For the text-containing cell, return its midpoint in [x, y] coordinate format. 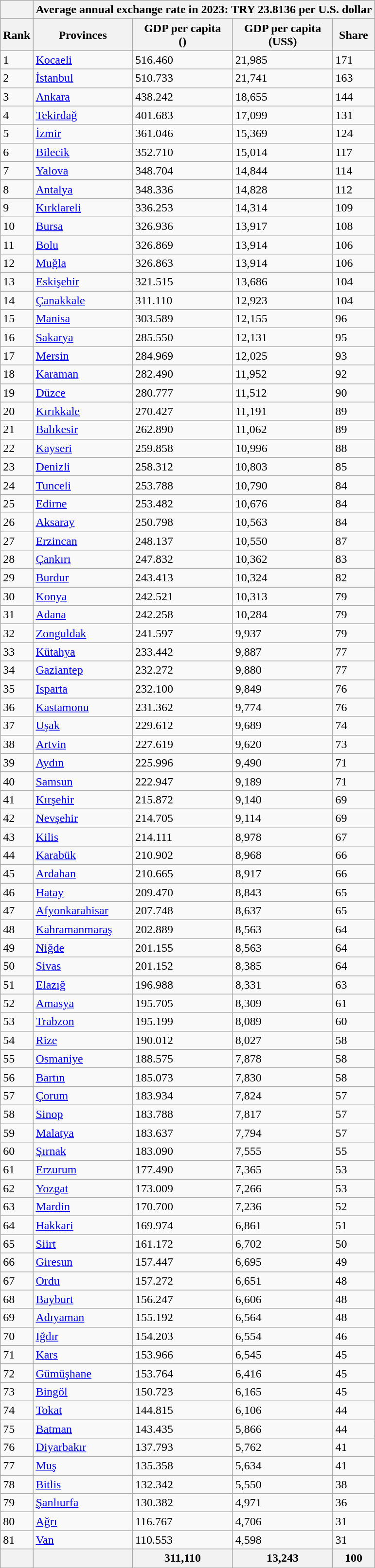
Hakkari [83, 1225]
6,651 [283, 1281]
12,923 [283, 300]
40 [17, 781]
Bartın [83, 1077]
232.100 [182, 689]
262.890 [182, 430]
Uşak [83, 726]
Yalova [83, 171]
Rank [17, 35]
7,794 [283, 1133]
30 [17, 596]
169.974 [182, 1225]
157.272 [182, 1281]
8,309 [283, 1003]
Provinces [83, 35]
8,843 [283, 892]
135.358 [182, 1466]
171 [354, 60]
Osmaniye [83, 1059]
Kütahya [83, 652]
87 [354, 541]
Adana [83, 615]
9,849 [283, 689]
1 [17, 60]
78 [17, 1484]
6 [17, 152]
İzmir [83, 134]
8,089 [283, 1022]
Balıkesir [83, 430]
Elazığ [83, 985]
18,655 [283, 97]
4,971 [283, 1503]
Muş [83, 1466]
117 [354, 152]
70 [17, 1336]
173.009 [182, 1188]
202.889 [182, 929]
7,236 [283, 1207]
27 [17, 541]
137.793 [182, 1447]
Düzce [83, 393]
9,140 [283, 800]
Gaziantep [83, 670]
Yozgat [83, 1188]
Çorum [83, 1096]
183.788 [182, 1114]
Eskişehir [83, 282]
Tunceli [83, 485]
222.947 [182, 781]
Adıyaman [83, 1318]
108 [354, 226]
17 [17, 356]
Iğdır [83, 1336]
11 [17, 244]
Kilis [83, 836]
14 [17, 300]
4,598 [283, 1540]
10,362 [283, 559]
23 [17, 467]
280.777 [182, 393]
8,385 [283, 966]
Giresun [83, 1262]
43 [17, 836]
326.863 [182, 263]
10,313 [283, 596]
Kocaeli [83, 60]
13,917 [283, 226]
188.575 [182, 1059]
201.155 [182, 948]
253.788 [182, 485]
258.312 [182, 467]
150.723 [182, 1392]
131 [354, 115]
227.619 [182, 744]
215.872 [182, 800]
34 [17, 670]
8,027 [283, 1040]
153.764 [182, 1373]
336.253 [182, 208]
Bitlis [83, 1484]
Bursa [83, 226]
Çankırı [83, 559]
7 [17, 171]
93 [354, 356]
6,606 [283, 1299]
Kastamonu [83, 707]
321.515 [182, 282]
5,762 [283, 1447]
195.199 [182, 1022]
Konya [83, 596]
32 [17, 633]
10,790 [283, 485]
Kars [83, 1355]
17,099 [283, 115]
4 [17, 115]
21 [17, 430]
248.137 [182, 541]
285.550 [182, 337]
Çanakkale [83, 300]
510.733 [182, 78]
92 [354, 374]
112 [354, 189]
311.110 [182, 300]
Şanlıurfa [83, 1503]
183.934 [182, 1096]
Antalya [83, 189]
109 [354, 208]
Gümüşhane [83, 1373]
37 [17, 726]
Sivas [83, 966]
326.869 [182, 244]
14,828 [283, 189]
GDP per capita() [182, 35]
28 [17, 559]
7,365 [283, 1170]
231.362 [182, 707]
4,706 [283, 1521]
155.192 [182, 1318]
Artvin [83, 744]
18 [17, 374]
Ağrı [83, 1521]
Hatay [83, 892]
Kahramanmaraş [83, 929]
15,369 [283, 134]
Tekirdağ [83, 115]
229.612 [182, 726]
15,014 [283, 152]
24 [17, 485]
35 [17, 689]
13 [17, 282]
10,676 [283, 504]
88 [354, 448]
10 [17, 226]
Aksaray [83, 522]
2 [17, 78]
154.203 [182, 1336]
144 [354, 97]
9,689 [283, 726]
8,978 [283, 836]
282.490 [182, 374]
233.442 [182, 652]
13,243 [283, 1558]
Bingöl [83, 1392]
96 [354, 319]
81 [17, 1540]
Niğde [83, 948]
3 [17, 97]
Kırşehir [83, 800]
Rize [83, 1040]
Ardahan [83, 874]
Sinop [83, 1114]
Kırıkkale [83, 411]
56 [17, 1077]
225.996 [182, 763]
9,620 [283, 744]
6,106 [283, 1410]
Afyonkarahisar [83, 911]
352.710 [182, 152]
İstanbul [83, 78]
161.172 [182, 1244]
132.342 [182, 1484]
214.705 [182, 818]
401.683 [182, 115]
21,741 [283, 78]
190.012 [182, 1040]
95 [354, 337]
Denizli [83, 467]
Manisa [83, 319]
7,817 [283, 1114]
75 [17, 1429]
185.073 [182, 1077]
195.705 [182, 1003]
Isparta [83, 689]
7,830 [283, 1077]
250.798 [182, 522]
242.521 [182, 596]
Zonguldak [83, 633]
259.858 [182, 448]
Bolu [83, 244]
11,952 [283, 374]
438.242 [182, 97]
232.272 [182, 670]
6,545 [283, 1355]
361.046 [182, 134]
6,554 [283, 1336]
9,189 [283, 781]
Bilecik [83, 152]
156.247 [182, 1299]
Edirne [83, 504]
14,844 [283, 171]
Siirt [83, 1244]
68 [17, 1299]
Samsun [83, 781]
Van [83, 1540]
6,416 [283, 1373]
10,563 [283, 522]
201.152 [182, 966]
10,284 [283, 615]
6,861 [283, 1225]
243.413 [182, 578]
183.090 [182, 1151]
21,985 [283, 60]
Amasya [83, 1003]
72 [17, 1373]
9,880 [283, 670]
170.700 [182, 1207]
13,686 [283, 282]
82 [354, 578]
59 [17, 1133]
42 [17, 818]
311,110 [182, 1558]
5 [17, 134]
9,114 [283, 818]
25 [17, 504]
16 [17, 337]
100 [354, 1558]
Mersin [83, 356]
5,550 [283, 1484]
163 [354, 78]
247.832 [182, 559]
10,803 [283, 467]
Tokat [83, 1410]
90 [354, 393]
516.460 [182, 60]
8,331 [283, 985]
20 [17, 411]
26 [17, 522]
11,512 [283, 393]
22 [17, 448]
196.988 [182, 985]
12 [17, 263]
Karabük [83, 855]
253.482 [182, 504]
6,564 [283, 1318]
12,155 [283, 319]
9,490 [283, 763]
270.427 [182, 411]
6,702 [283, 1244]
8 [17, 189]
Mardin [83, 1207]
157.447 [182, 1262]
Sakarya [83, 337]
214.111 [182, 836]
143.435 [182, 1429]
62 [17, 1188]
Kırklareli [83, 208]
Burdur [83, 578]
130.382 [182, 1503]
Karaman [83, 374]
124 [354, 134]
Ordu [83, 1281]
348.336 [182, 189]
12,025 [283, 356]
6,695 [283, 1262]
Share [354, 35]
326.936 [182, 226]
39 [17, 763]
12,131 [283, 337]
54 [17, 1040]
284.969 [182, 356]
209.470 [182, 892]
10,324 [283, 578]
177.490 [182, 1170]
Bayburt [83, 1299]
10,550 [283, 541]
83 [354, 559]
210.665 [182, 874]
Şırnak [83, 1151]
14,314 [283, 208]
7,824 [283, 1096]
33 [17, 652]
114 [354, 171]
47 [17, 911]
348.704 [182, 171]
Erzurum [83, 1170]
210.902 [182, 855]
Malatya [83, 1133]
207.748 [182, 911]
241.597 [182, 633]
Trabzon [83, 1022]
183.637 [182, 1133]
6,165 [283, 1392]
9 [17, 208]
110.553 [182, 1540]
80 [17, 1521]
Ankara [83, 97]
7,878 [283, 1059]
7,555 [283, 1151]
Diyarbakır [83, 1447]
Muğla [83, 263]
9,887 [283, 652]
8,637 [283, 911]
11,191 [283, 411]
15 [17, 319]
Erzincan [83, 541]
Average annual exchange rate in 2023: TRY 23.8136 per U.S. dollar [204, 10]
Kayseri [83, 448]
Aydın [83, 763]
11,062 [283, 430]
8,917 [283, 874]
144.815 [182, 1410]
85 [354, 467]
9,937 [283, 633]
19 [17, 393]
7,266 [283, 1188]
5,634 [283, 1466]
303.589 [182, 319]
29 [17, 578]
8,968 [283, 855]
5,866 [283, 1429]
10,996 [283, 448]
9,774 [283, 707]
GDP per capita(US$) [283, 35]
116.767 [182, 1521]
Batman [83, 1429]
Nevşehir [83, 818]
242.258 [182, 615]
153.966 [182, 1355]
